Output the (X, Y) coordinate of the center of the cell containing the given text.  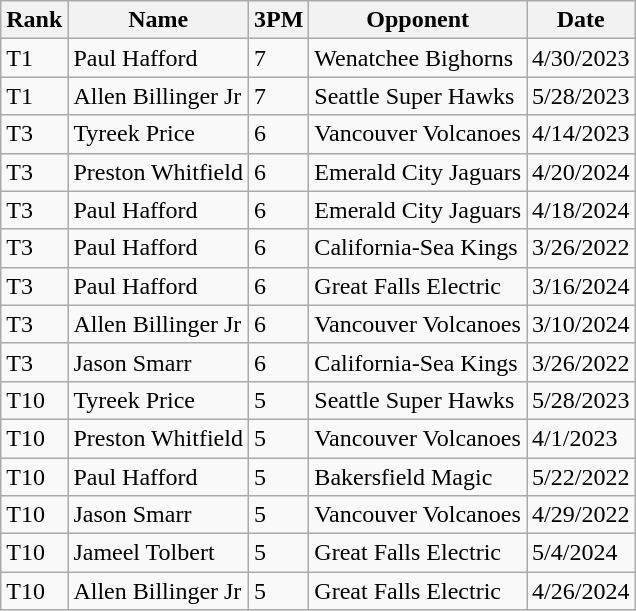
5/4/2024 (581, 553)
4/30/2023 (581, 58)
Rank (34, 20)
5/22/2022 (581, 477)
Opponent (418, 20)
Wenatchee Bighorns (418, 58)
4/29/2022 (581, 515)
Jameel Tolbert (158, 553)
4/26/2024 (581, 591)
4/20/2024 (581, 172)
Name (158, 20)
Date (581, 20)
Bakersfield Magic (418, 477)
4/18/2024 (581, 210)
4/1/2023 (581, 438)
3/10/2024 (581, 324)
4/14/2023 (581, 134)
3/16/2024 (581, 286)
3PM (278, 20)
